Return (x, y) of the center of cell containing provided text 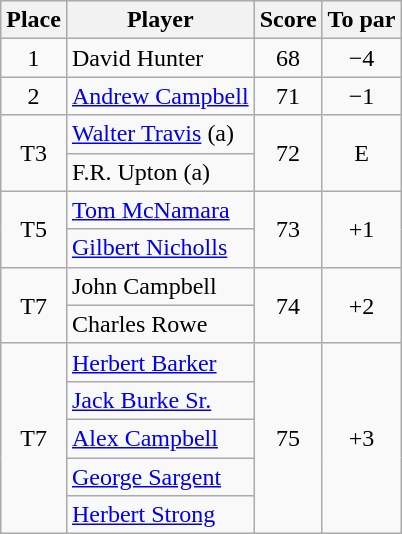
+1 (362, 229)
2 (34, 96)
Herbert Barker (160, 362)
68 (288, 58)
75 (288, 438)
−4 (362, 58)
F.R. Upton (a) (160, 172)
David Hunter (160, 58)
73 (288, 229)
T5 (34, 229)
Walter Travis (a) (160, 134)
Alex Campbell (160, 438)
Player (160, 20)
Tom McNamara (160, 210)
−1 (362, 96)
+3 (362, 438)
John Campbell (160, 286)
Herbert Strong (160, 515)
Charles Rowe (160, 324)
E (362, 153)
To par (362, 20)
71 (288, 96)
1 (34, 58)
Andrew Campbell (160, 96)
+2 (362, 305)
Score (288, 20)
Gilbert Nicholls (160, 248)
T3 (34, 153)
Place (34, 20)
George Sargent (160, 477)
72 (288, 153)
Jack Burke Sr. (160, 400)
74 (288, 305)
